For the text-containing cell, return its midpoint in [x, y] coordinate format. 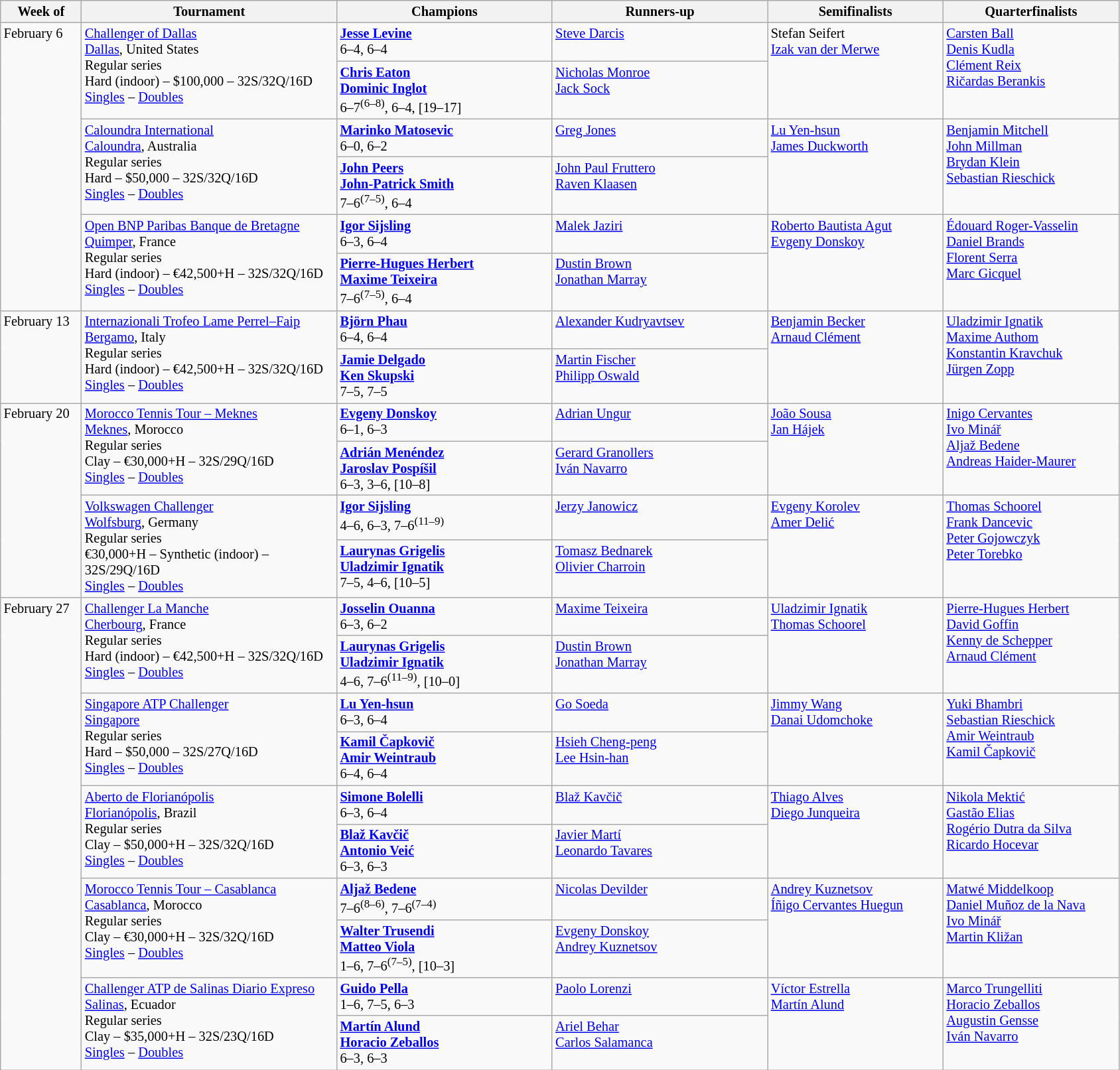
Maxime Teixeira [660, 616]
Nicolas Devilder [660, 898]
Semifinalists [856, 11]
Ariel Behar Carlos Salamanca [660, 1043]
February 20 [41, 500]
Chris Eaton Dominic Inglot6–7(6–8), 6–4, [19–17] [445, 90]
Singapore ATP Challenger SingaporeRegular seriesHard – $50,000 – 32S/27Q/16DSingles – Doubles [210, 739]
Blaž Kavčič Antonio Veić6–3, 6–3 [445, 851]
Open BNP Paribas Banque de Bretagne Quimper, FranceRegular seriesHard (indoor) – €42,500+H – 32S/32Q/16DSingles – Doubles [210, 263]
Blaž Kavčič [660, 805]
Javier Martí Leonardo Tavares [660, 851]
João Sousa Jan Hájek [856, 448]
Carsten Ball Denis Kudla Clément Reix Ričardas Berankis [1031, 70]
Challenger ATP de Salinas Diario ExpresoSalinas, EcuadorRegular seriesClay – $35,000+H – 32S/23Q/16DSingles – Doubles [210, 1023]
Kamil Čapkovič Amir Weintraub6–4, 6–4 [445, 758]
Paolo Lorenzi [660, 996]
Benjamin Becker Arnaud Clément [856, 357]
Martín Alund Horacio Zeballos6–3, 6–3 [445, 1043]
Nicholas Monroe Jack Sock [660, 90]
Matwé Middelkoop Daniel Muñoz de la Nava Ivo Minář Martin Kližan [1031, 927]
Uladzimir Ignatik Thomas Schoorel [856, 645]
Champions [445, 11]
Steve Darcis [660, 42]
John Paul Fruttero Raven Klaasen [660, 186]
Igor Sijsling6–3, 6–4 [445, 234]
Marinko Matosevic6–0, 6–2 [445, 138]
Thomas Schoorel Frank Dancevic Peter Gojowczyk Peter Torebko [1031, 546]
Jimmy Wang Danai Udomchoke [856, 739]
Simone Bolelli6–3, 6–4 [445, 805]
Marco Trungelliti Horacio Zeballos Augustin Gensse Iván Navarro [1031, 1023]
February 13 [41, 357]
Greg Jones [660, 138]
Adrián Menéndez Jaroslav Pospíšil6–3, 3–6, [10–8] [445, 468]
Yuki Bhambri Sebastian Rieschick Amir Weintraub Kamil Čapkovič [1031, 739]
Víctor Estrella Martín Alund [856, 1023]
Jerzy Janowicz [660, 517]
Morocco Tennis Tour – Meknes Meknes, MoroccoRegular seriesClay – €30,000+H – 32S/29Q/16DSingles – Doubles [210, 448]
Pierre-Hugues Herbert David Goffin Kenny de Schepper Arnaud Clément [1031, 645]
Pierre-Hugues Herbert Maxime Teixeira7–6(7–5), 6–4 [445, 281]
Igor Sijsling4–6, 6–3, 7–6(11–9) [445, 517]
Tomasz Bednarek Olivier Charroin [660, 568]
Adrian Ungur [660, 422]
Andrey Kuznetsov Íñigo Cervantes Huegun [856, 927]
Stefan Seifert Izak van der Merwe [856, 70]
Laurynas Grigelis Uladzimir Ignatik7–5, 4–6, [10–5] [445, 568]
Gerard Granollers Iván Navarro [660, 468]
Édouard Roger-Vasselin Daniel Brands Florent Serra Marc Gicquel [1031, 263]
Roberto Bautista Agut Evgeny Donskoy [856, 263]
Walter Trusendi Matteo Viola1–6, 7–6(7–5), [10–3] [445, 949]
Benjamin Mitchell John Millman Brydan Klein Sebastian Rieschick [1031, 167]
Alexander Kudryavtsev [660, 330]
Evgeny Korolev Amer Delić [856, 546]
Martin Fischer Philipp Oswald [660, 375]
Inigo Cervantes Ivo Minář Aljaž Bedene Andreas Haider-Maurer [1031, 448]
Challenger of Dallas Dallas, United StatesRegular seriesHard (indoor) – $100,000 – 32S/32Q/16DSingles – Doubles [210, 70]
Björn Phau6–4, 6–4 [445, 330]
Challenger La MancheCherbourg, FranceRegular seriesHard (indoor) – €42,500+H – 32S/32Q/16DSingles – Doubles [210, 645]
Laurynas Grigelis Uladzimir Ignatik4–6, 7–6(11–9), [10–0] [445, 665]
Week of [41, 11]
Nikola Mektić Gastão Elias Rogério Dutra da Silva Ricardo Hocevar [1031, 832]
Guido Pella1–6, 7–5, 6–3 [445, 996]
Aljaž Bedene7–6(8–6), 7–6(7–4) [445, 898]
Evgeny Donskoy Andrey Kuznetsov [660, 949]
Josselin Ouanna6–3, 6–2 [445, 616]
Internazionali Trofeo Lame Perrel–Faip Bergamo, ItalyRegular seriesHard (indoor) – €42,500+H – 32S/32Q/16DSingles – Doubles [210, 357]
Aberto de Florianópolis Florianópolis, BrazilRegular seriesClay – $50,000+H – 32S/32Q/16DSingles – Doubles [210, 832]
Jamie Delgado Ken Skupski7–5, 7–5 [445, 375]
Lu Yen-hsun6–3, 6–4 [445, 712]
Quarterfinalists [1031, 11]
Evgeny Donskoy6–1, 6–3 [445, 422]
Morocco Tennis Tour – CasablancaCasablanca, MoroccoRegular seriesClay – €30,000+H – 32S/32Q/16D Singles – Doubles [210, 927]
Caloundra International Caloundra, AustraliaRegular seriesHard – $50,000 – 32S/32Q/16DSingles – Doubles [210, 167]
Thiago Alves Diego Junqueira [856, 832]
Hsieh Cheng-peng Lee Hsin-han [660, 758]
Go Soeda [660, 712]
Runners-up [660, 11]
Tournament [210, 11]
February 27 [41, 833]
February 6 [41, 167]
Malek Jaziri [660, 234]
Jesse Levine6–4, 6–4 [445, 42]
Volkswagen Challenger Wolfsburg, GermanyRegular series€30,000+H – Synthetic (indoor) – 32S/29Q/16DSingles – Doubles [210, 546]
John Peers John-Patrick Smith7–6(7–5), 6–4 [445, 186]
Lu Yen-hsun James Duckworth [856, 167]
Uladzimir Ignatik Maxime Authom Konstantin Kravchuk Jürgen Zopp [1031, 357]
